From the cell containing the given text, extract its center point as [x, y] coordinate. 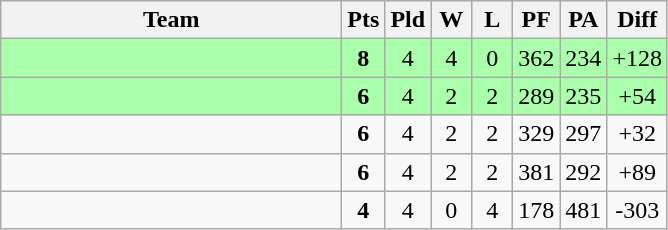
Team [172, 20]
289 [536, 96]
L [492, 20]
+54 [638, 96]
481 [584, 210]
Diff [638, 20]
8 [364, 58]
+128 [638, 58]
178 [536, 210]
PA [584, 20]
Pts [364, 20]
292 [584, 172]
362 [536, 58]
+89 [638, 172]
329 [536, 134]
235 [584, 96]
W [452, 20]
297 [584, 134]
-303 [638, 210]
234 [584, 58]
381 [536, 172]
PF [536, 20]
+32 [638, 134]
Pld [408, 20]
